Locate the cell with the specified text and output its [X, Y] center coordinate. 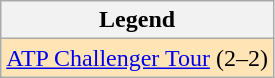
ATP Challenger Tour (2–2) [138, 58]
Legend [138, 20]
